Detect which cell encompasses the target text, then output its (X, Y) center coordinate. 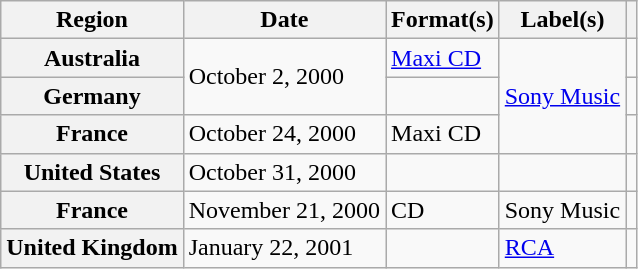
Germany (92, 96)
Region (92, 20)
October 31, 2000 (284, 172)
Date (284, 20)
United States (92, 172)
Format(s) (443, 20)
Australia (92, 58)
October 24, 2000 (284, 134)
Label(s) (562, 20)
January 22, 2001 (284, 248)
November 21, 2000 (284, 210)
United Kingdom (92, 248)
CD (443, 210)
RCA (562, 248)
October 2, 2000 (284, 77)
